Pinpoint the cell where the given text exists, returning its [X, Y] midpoint coordinate. 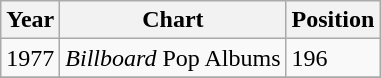
Billboard Pop Albums [173, 58]
1977 [30, 58]
196 [333, 58]
Chart [173, 20]
Position [333, 20]
Year [30, 20]
